Provide the [X, Y] coordinate of the cell's center where the given text is located.  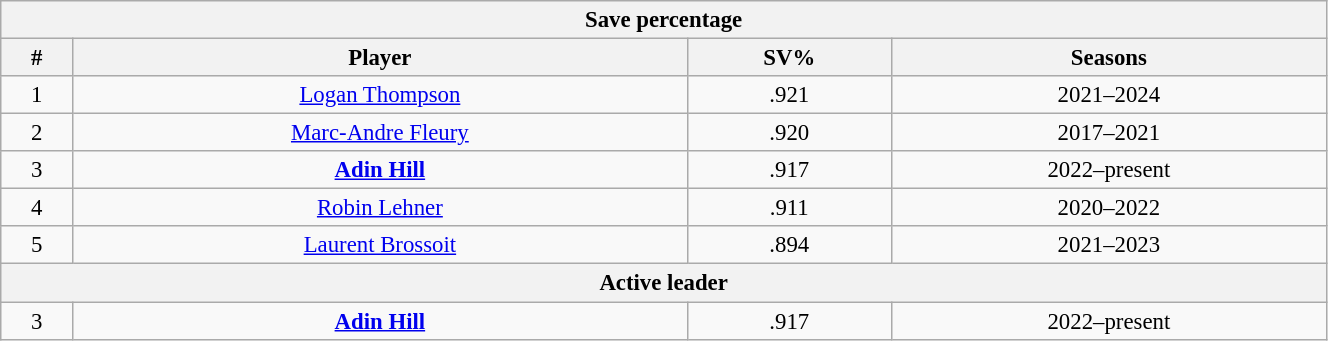
Marc-Andre Fleury [380, 133]
2017–2021 [1108, 133]
2020–2022 [1108, 208]
2021–2023 [1108, 245]
SV% [789, 58]
4 [37, 208]
.921 [789, 95]
# [37, 58]
Active leader [664, 283]
.920 [789, 133]
1 [37, 95]
Laurent Brossoit [380, 245]
.911 [789, 208]
2021–2024 [1108, 95]
Save percentage [664, 20]
Player [380, 58]
2 [37, 133]
Logan Thompson [380, 95]
Robin Lehner [380, 208]
Seasons [1108, 58]
5 [37, 245]
.894 [789, 245]
